Search for the cell housing the specified text and yield its [X, Y] center coordinate. 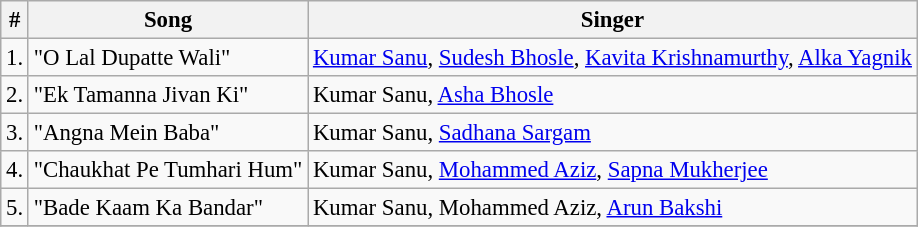
"Chaukhat Pe Tumhari Hum" [168, 170]
1. [15, 58]
Kumar Sanu, Sadhana Sargam [613, 133]
"Bade Kaam Ka Bandar" [168, 208]
"O Lal Dupatte Wali" [168, 58]
4. [15, 170]
Kumar Sanu, Mohammed Aziz, Arun Bakshi [613, 208]
Kumar Sanu, Mohammed Aziz, Sapna Mukherjee [613, 170]
Song [168, 20]
# [15, 20]
3. [15, 133]
Singer [613, 20]
"Angna Mein Baba" [168, 133]
2. [15, 95]
5. [15, 208]
Kumar Sanu, Asha Bhosle [613, 95]
Kumar Sanu, Sudesh Bhosle, Kavita Krishnamurthy, Alka Yagnik [613, 58]
"Ek Tamanna Jivan Ki" [168, 95]
